Scan for the cell matching the given text and deliver its (x, y) coordinate at center. 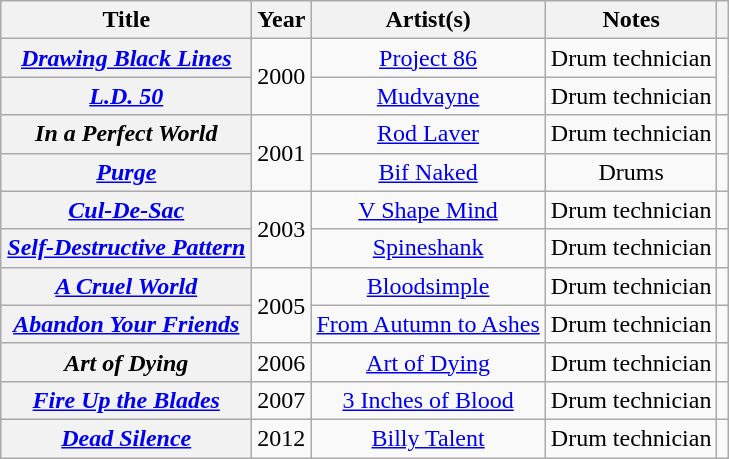
Artist(s) (428, 20)
Bif Naked (428, 172)
Cul-De-Sac (126, 210)
A Cruel World (126, 286)
Abandon Your Friends (126, 324)
Spineshank (428, 248)
In a Perfect World (126, 134)
Drawing Black Lines (126, 58)
Year (282, 20)
Self-Destructive Pattern (126, 248)
3 Inches of Blood (428, 400)
Fire Up the Blades (126, 400)
Drums (631, 172)
2012 (282, 438)
Notes (631, 20)
2003 (282, 229)
V Shape Mind (428, 210)
2007 (282, 400)
2000 (282, 77)
Rod Laver (428, 134)
2001 (282, 153)
2005 (282, 305)
Purge (126, 172)
2006 (282, 362)
Title (126, 20)
Billy Talent (428, 438)
Mudvayne (428, 96)
Bloodsimple (428, 286)
Dead Silence (126, 438)
Project 86 (428, 58)
From Autumn to Ashes (428, 324)
L.D. 50 (126, 96)
